Find where the given text appears and provide that cell's center as (x, y) coordinate. 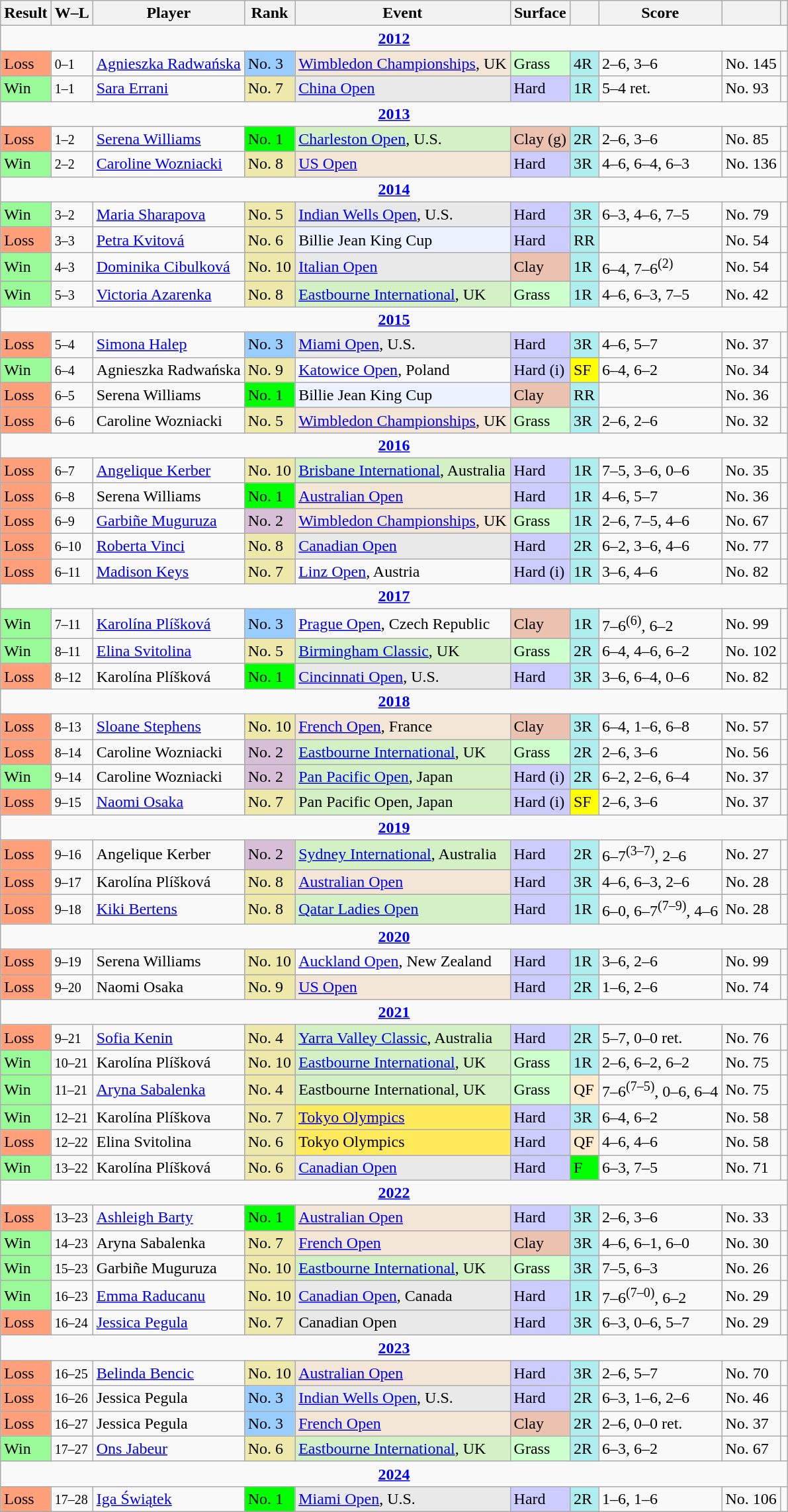
Brisbane International, Australia (402, 470)
2015 (394, 319)
Iga Świątek (168, 1499)
1–1 (71, 89)
3–3 (71, 239)
2021 (394, 1012)
No. 32 (751, 420)
10–21 (71, 1062)
No. 27 (751, 855)
No. 57 (751, 726)
Belinda Bencic (168, 1373)
No. 74 (751, 987)
17–28 (71, 1499)
15–23 (71, 1268)
6–7(3–7), 2–6 (660, 855)
9–16 (71, 855)
0–1 (71, 63)
2–6, 7–5, 4–6 (660, 521)
2013 (394, 114)
Auckland Open, New Zealand (402, 962)
China Open (402, 89)
Clay (g) (540, 139)
6–9 (71, 521)
6–3, 7–5 (660, 1167)
2–2 (71, 164)
No. 26 (751, 1268)
5–4 ret. (660, 89)
1–6, 2–6 (660, 987)
Sydney International, Australia (402, 855)
Dominika Cibulková (168, 267)
14–23 (71, 1243)
Italian Open (402, 267)
Birmingham Classic, UK (402, 651)
9–19 (71, 962)
13–22 (71, 1167)
2018 (394, 701)
4–6, 6–1, 6–0 (660, 1243)
2012 (394, 38)
6–3, 6–2 (660, 1449)
7–6(6), 6–2 (660, 624)
No. 70 (751, 1373)
2019 (394, 827)
Karolína Plíškova (168, 1117)
16–27 (71, 1423)
Ons Jabeur (168, 1449)
16–25 (71, 1373)
Roberta Vinci (168, 546)
6–8 (71, 495)
7–6(7–0), 6–2 (660, 1295)
6–4 (71, 370)
Result (26, 13)
2024 (394, 1474)
4R (584, 63)
8–14 (71, 752)
2014 (394, 189)
8–11 (71, 651)
4–6, 4–6 (660, 1142)
8–12 (71, 676)
No. 35 (751, 470)
Simona Halep (168, 345)
No. 93 (751, 89)
No. 106 (751, 1499)
16–23 (71, 1295)
3–2 (71, 214)
Charleston Open, U.S. (402, 139)
4–3 (71, 267)
Victoria Azarenka (168, 294)
9–20 (71, 987)
No. 77 (751, 546)
2–6, 5–7 (660, 1373)
No. 136 (751, 164)
No. 42 (751, 294)
W–L (71, 13)
2–6, 6–2, 6–2 (660, 1062)
Sara Errani (168, 89)
13–23 (71, 1218)
No. 102 (751, 651)
6–2, 2–6, 6–4 (660, 777)
Maria Sharapova (168, 214)
8–13 (71, 726)
No. 46 (751, 1398)
5–7, 0–0 ret. (660, 1037)
6–2, 3–6, 4–6 (660, 546)
6–3, 4–6, 7–5 (660, 214)
Canadian Open, Canada (402, 1295)
2023 (394, 1348)
French Open, France (402, 726)
2–6, 2–6 (660, 420)
6–4, 1–6, 6–8 (660, 726)
Cincinnati Open, U.S. (402, 676)
7–5, 3–6, 0–6 (660, 470)
Madison Keys (168, 571)
6–5 (71, 395)
9–14 (71, 777)
2020 (394, 937)
9–15 (71, 802)
1–6, 1–6 (660, 1499)
Kiki Bertens (168, 909)
5–4 (71, 345)
9–21 (71, 1037)
Emma Raducanu (168, 1295)
11–21 (71, 1090)
16–24 (71, 1323)
2017 (394, 597)
No. 79 (751, 214)
5–3 (71, 294)
9–17 (71, 882)
Petra Kvitová (168, 239)
7–5, 6–3 (660, 1268)
Player (168, 13)
6–7 (71, 470)
7–6(7–5), 0–6, 6–4 (660, 1090)
4–6, 6–3, 2–6 (660, 882)
16–26 (71, 1398)
No. 85 (751, 139)
No. 76 (751, 1037)
Yarra Valley Classic, Australia (402, 1037)
3–6, 6–4, 0–6 (660, 676)
No. 34 (751, 370)
2–6, 0–0 ret. (660, 1423)
No. 30 (751, 1243)
6–3, 1–6, 2–6 (660, 1398)
Event (402, 13)
6–0, 6–7(7–9), 4–6 (660, 909)
6–4, 7–6(2) (660, 267)
9–18 (71, 909)
7–11 (71, 624)
6–4, 4–6, 6–2 (660, 651)
12–21 (71, 1117)
No. 56 (751, 752)
6–6 (71, 420)
Linz Open, Austria (402, 571)
Sofia Kenin (168, 1037)
1–2 (71, 139)
4–6, 6–3, 7–5 (660, 294)
17–27 (71, 1449)
12–22 (71, 1142)
3–6, 2–6 (660, 962)
No. 33 (751, 1218)
No. 145 (751, 63)
4–6, 6–4, 6–3 (660, 164)
Katowice Open, Poland (402, 370)
6–10 (71, 546)
6–3, 0–6, 5–7 (660, 1323)
F (584, 1167)
3–6, 4–6 (660, 571)
Surface (540, 13)
2016 (394, 445)
2022 (394, 1193)
Rank (269, 13)
Prague Open, Czech Republic (402, 624)
No. 71 (751, 1167)
Sloane Stephens (168, 726)
Ashleigh Barty (168, 1218)
6–11 (71, 571)
Score (660, 13)
Qatar Ladies Open (402, 909)
